Return the [x, y] coordinate for the center point of the cell that contains the specified text.  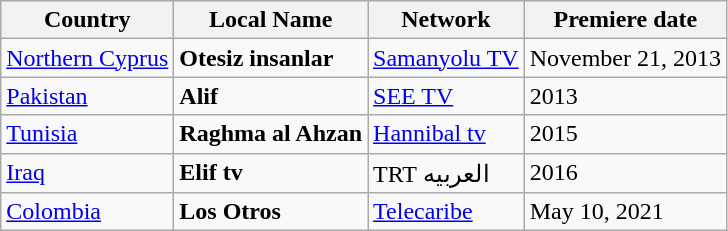
2015 [625, 134]
Iraq [88, 173]
Telecaribe [446, 212]
Pakistan [88, 96]
Raghma al Ahzan [271, 134]
2013 [625, 96]
Otesiz insanlar [271, 58]
May 10, 2021 [625, 212]
Los Otros [271, 212]
Alif [271, 96]
SEE TV [446, 96]
2016 [625, 173]
Colombia [88, 212]
Network [446, 20]
TRT العربيه [446, 173]
Samanyolu TV [446, 58]
Northern Cyprus [88, 58]
Country [88, 20]
Premiere date [625, 20]
November 21, 2013 [625, 58]
Local Name [271, 20]
Elif tv [271, 173]
Tunisia [88, 134]
Hannibal tv [446, 134]
